Determine the (X, Y) coordinate at the center of the cell enclosing the given text.  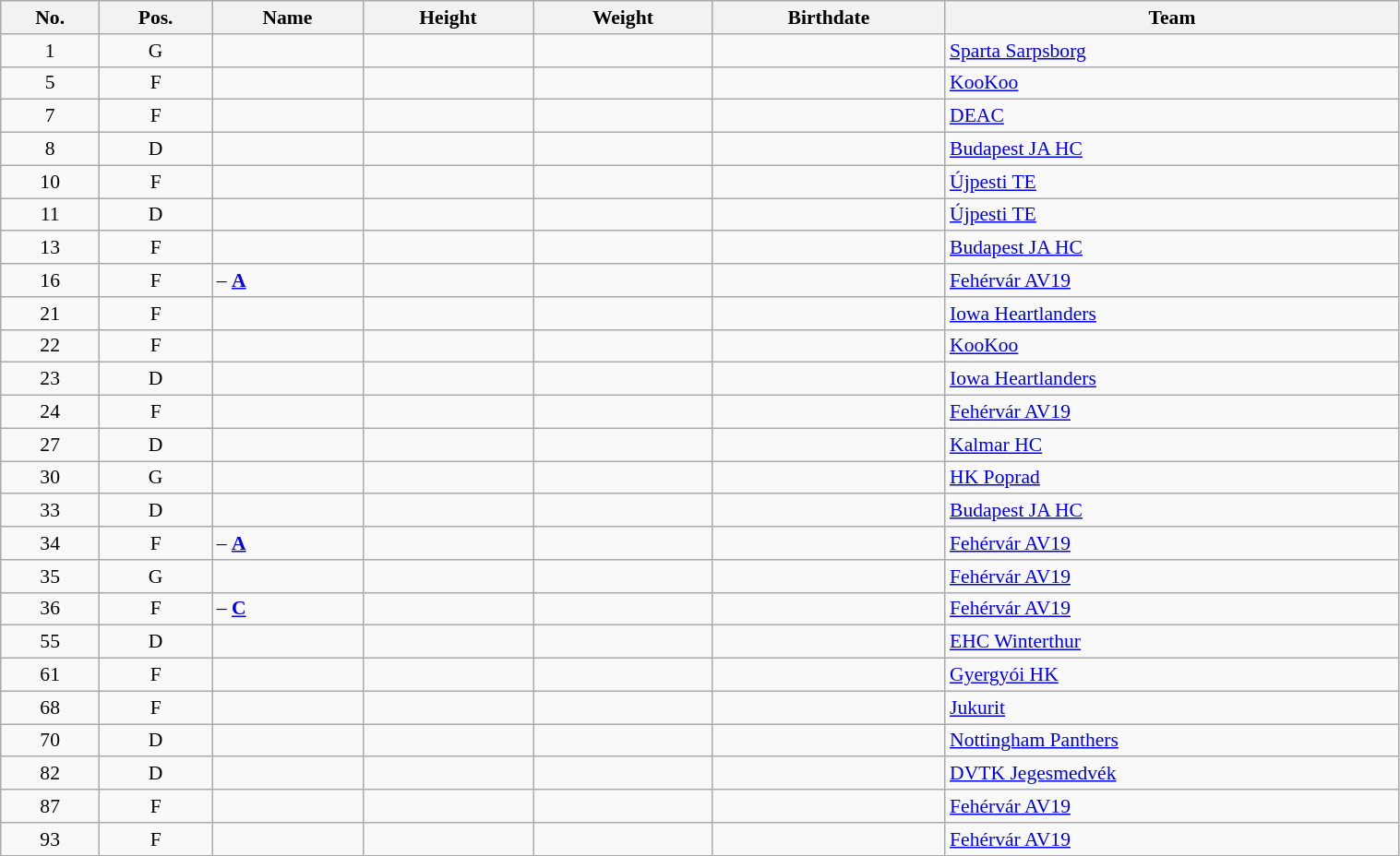
10 (50, 182)
70 (50, 741)
21 (50, 314)
1 (50, 51)
13 (50, 248)
68 (50, 707)
Gyergyói HK (1172, 675)
HK Poprad (1172, 478)
61 (50, 675)
93 (50, 839)
87 (50, 806)
35 (50, 577)
Nottingham Panthers (1172, 741)
8 (50, 149)
5 (50, 83)
Pos. (156, 18)
Birthdate (829, 18)
No. (50, 18)
Sparta Sarpsborg (1172, 51)
24 (50, 412)
Weight (623, 18)
Height (449, 18)
23 (50, 379)
Name (288, 18)
22 (50, 346)
7 (50, 116)
82 (50, 774)
EHC Winterthur (1172, 642)
34 (50, 543)
36 (50, 609)
– C (288, 609)
27 (50, 445)
Jukurit (1172, 707)
55 (50, 642)
11 (50, 215)
16 (50, 280)
Kalmar HC (1172, 445)
Team (1172, 18)
DEAC (1172, 116)
33 (50, 511)
DVTK Jegesmedvék (1172, 774)
30 (50, 478)
